Detect which cell encompasses the target text, then output its (x, y) center coordinate. 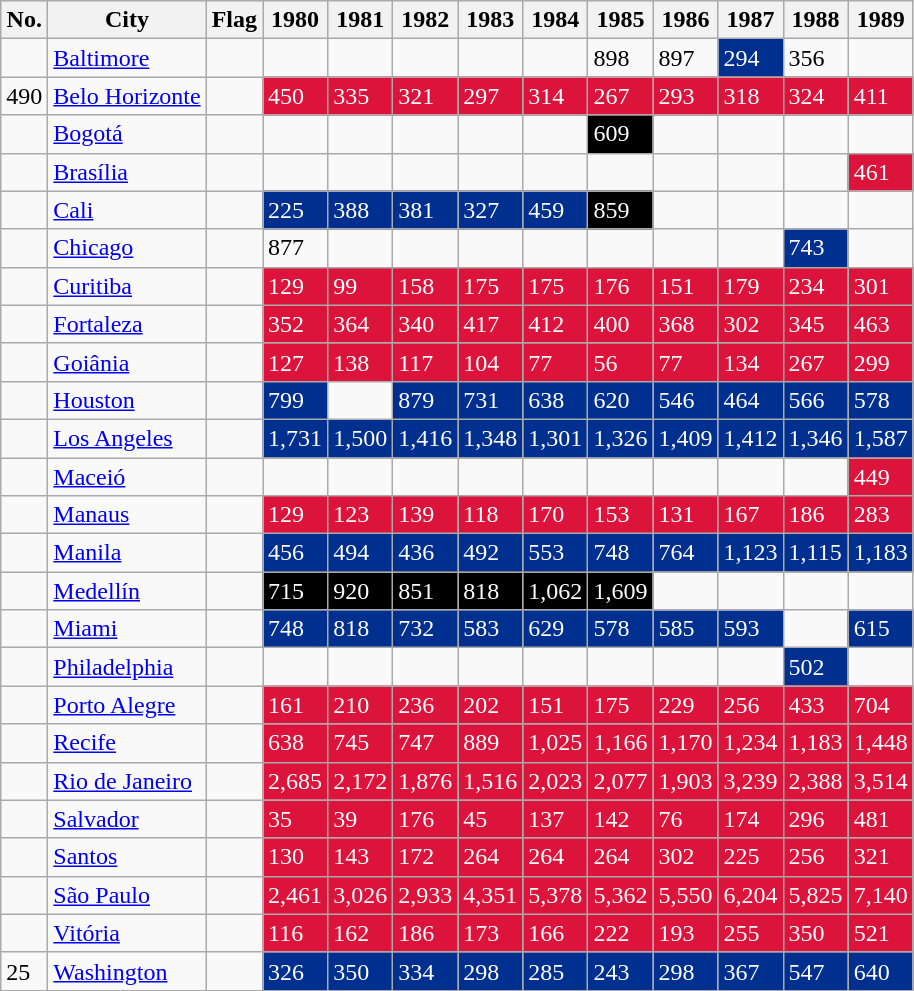
1,609 (620, 591)
620 (620, 400)
131 (686, 515)
456 (296, 553)
Goiânia (127, 362)
255 (750, 933)
1,346 (816, 438)
352 (296, 324)
296 (816, 819)
2,933 (426, 895)
Los Angeles (127, 438)
137 (556, 819)
174 (750, 819)
167 (750, 515)
Fortaleza (127, 324)
179 (750, 286)
Rio de Janeiro (127, 781)
1,500 (360, 438)
243 (620, 971)
56 (620, 362)
1,170 (686, 743)
Flag (234, 20)
293 (686, 96)
566 (816, 400)
142 (620, 819)
1,348 (490, 438)
799 (296, 400)
Brasília (127, 172)
731 (490, 400)
193 (686, 933)
210 (360, 705)
4,351 (490, 895)
3,026 (360, 895)
5,378 (556, 895)
1,731 (296, 438)
Curitiba (127, 286)
299 (880, 362)
1,876 (426, 781)
879 (426, 400)
463 (880, 324)
502 (816, 667)
2,685 (296, 781)
314 (556, 96)
Manaus (127, 515)
6,204 (750, 895)
450 (296, 96)
City (127, 20)
173 (490, 933)
1988 (816, 20)
492 (490, 553)
640 (880, 971)
859 (620, 210)
615 (880, 629)
1983 (490, 20)
Miami (127, 629)
3,239 (750, 781)
Bogotá (127, 134)
No. (24, 20)
234 (816, 286)
229 (686, 705)
1989 (880, 20)
116 (296, 933)
461 (880, 172)
3,514 (880, 781)
629 (556, 629)
283 (880, 515)
704 (880, 705)
Manila (127, 553)
1981 (360, 20)
609 (620, 134)
1985 (620, 20)
134 (750, 362)
104 (490, 362)
851 (426, 591)
920 (360, 591)
Houston (127, 400)
2,023 (556, 781)
388 (360, 210)
546 (686, 400)
327 (490, 210)
436 (426, 553)
294 (750, 58)
166 (556, 933)
123 (360, 515)
118 (490, 515)
222 (620, 933)
326 (296, 971)
593 (750, 629)
143 (360, 857)
400 (620, 324)
Baltimore (127, 58)
99 (360, 286)
764 (686, 553)
433 (816, 705)
1,062 (556, 591)
732 (426, 629)
583 (490, 629)
45 (490, 819)
2,077 (620, 781)
417 (490, 324)
715 (296, 591)
39 (360, 819)
5,550 (686, 895)
127 (296, 362)
743 (816, 248)
1,166 (620, 743)
334 (426, 971)
170 (556, 515)
Chicago (127, 248)
Belo Horizonte (127, 96)
1,115 (816, 553)
162 (360, 933)
877 (296, 248)
Philadelphia (127, 667)
Medellín (127, 591)
297 (490, 96)
481 (880, 819)
117 (426, 362)
1,516 (490, 781)
7,140 (880, 895)
889 (490, 743)
5,825 (816, 895)
236 (426, 705)
Maceió (127, 477)
324 (816, 96)
1984 (556, 20)
547 (816, 971)
1,025 (556, 743)
2,172 (360, 781)
1,234 (750, 743)
25 (24, 971)
35 (296, 819)
Recife (127, 743)
897 (686, 58)
Porto Alegre (127, 705)
335 (360, 96)
1982 (426, 20)
Santos (127, 857)
1,301 (556, 438)
747 (426, 743)
2,388 (816, 781)
1,123 (750, 553)
367 (750, 971)
345 (816, 324)
411 (880, 96)
521 (880, 933)
1,587 (880, 438)
1,326 (620, 438)
São Paulo (127, 895)
Cali (127, 210)
1,409 (686, 438)
412 (556, 324)
368 (686, 324)
172 (426, 857)
364 (360, 324)
553 (556, 553)
130 (296, 857)
2,461 (296, 895)
1,903 (686, 781)
161 (296, 705)
76 (686, 819)
745 (360, 743)
Salvador (127, 819)
318 (750, 96)
1,448 (880, 743)
898 (620, 58)
Vitória (127, 933)
464 (750, 400)
494 (360, 553)
1980 (296, 20)
381 (426, 210)
153 (620, 515)
5,362 (620, 895)
356 (816, 58)
1,412 (750, 438)
Washington (127, 971)
158 (426, 286)
1987 (750, 20)
285 (556, 971)
1986 (686, 20)
585 (686, 629)
202 (490, 705)
340 (426, 324)
138 (360, 362)
449 (880, 477)
1,416 (426, 438)
301 (880, 286)
139 (426, 515)
490 (24, 96)
459 (556, 210)
